Identify which cell holds the provided text, then report its [X, Y] central coordinate. 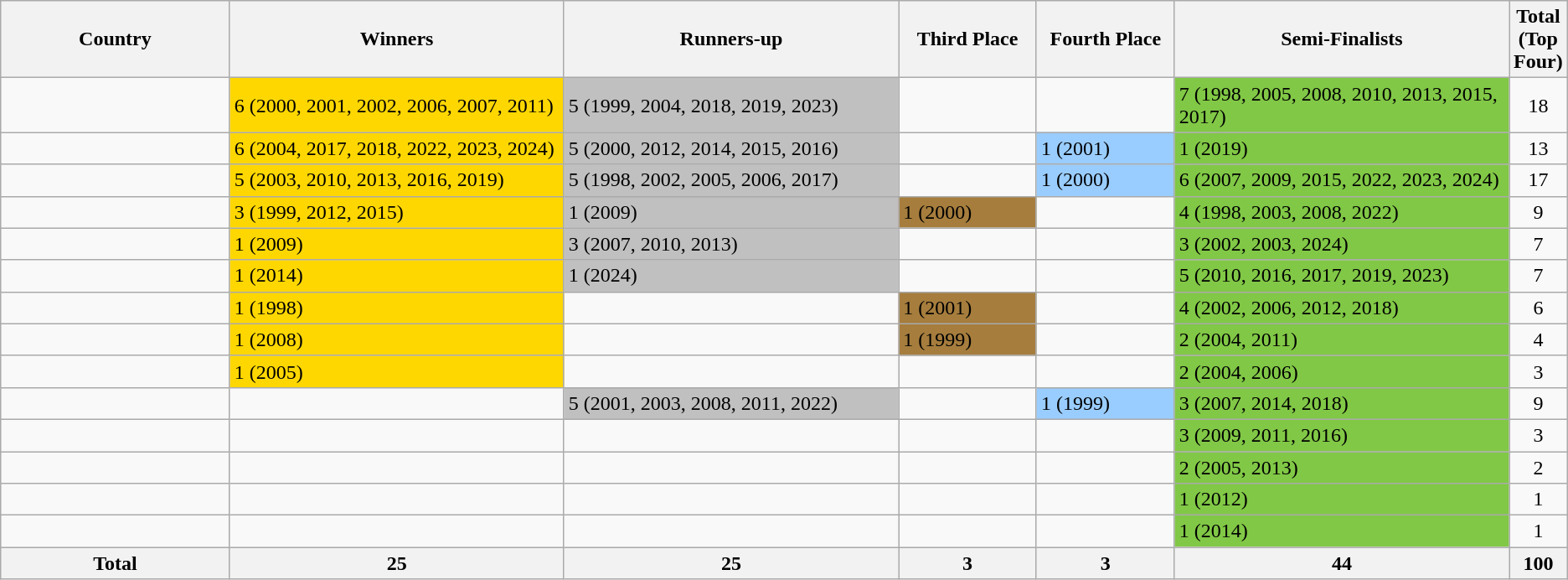
44 [1342, 563]
5 (2001, 2003, 2008, 2011, 2022) [730, 403]
100 [1539, 563]
1 (2005) [397, 371]
5 (1998, 2002, 2005, 2006, 2017) [730, 180]
Fourth Place [1106, 39]
3 (1999, 2012, 2015) [397, 212]
5 (1999, 2004, 2018, 2019, 2023) [730, 106]
3 (2007, 2010, 2013) [730, 244]
4 (1998, 2003, 2008, 2022) [1342, 212]
1 (2012) [1342, 500]
6 (2007, 2009, 2015, 2022, 2023, 2024) [1342, 180]
4 [1539, 339]
7 (1998, 2005, 2008, 2010, 2013, 2015, 2017) [1342, 106]
18 [1539, 106]
6 [1539, 308]
Winners [397, 39]
6 (2004, 2017, 2018, 2022, 2023, 2024) [397, 148]
Total [116, 563]
2 (2005, 2013) [1342, 467]
Runners-up [730, 39]
Third Place [968, 39]
13 [1539, 148]
17 [1539, 180]
2 [1539, 467]
6 (2000, 2001, 2002, 2006, 2007, 2011) [397, 106]
5 (2003, 2010, 2013, 2016, 2019) [397, 180]
2 (2004, 2011) [1342, 339]
5 (2000, 2012, 2014, 2015, 2016) [730, 148]
Semi-Finalists [1342, 39]
Total (Top Four) [1539, 39]
3 (2002, 2003, 2024) [1342, 244]
3 (2007, 2014, 2018) [1342, 403]
1 (2024) [730, 276]
5 (2010, 2016, 2017, 2019, 2023) [1342, 276]
Country [116, 39]
3 (2009, 2011, 2016) [1342, 435]
1 (2008) [397, 339]
2 (2004, 2006) [1342, 371]
1 (2019) [1342, 148]
1 (1998) [397, 308]
4 (2002, 2006, 2012, 2018) [1342, 308]
